Provide the [x, y] coordinate of the cell's center where the given text is located.  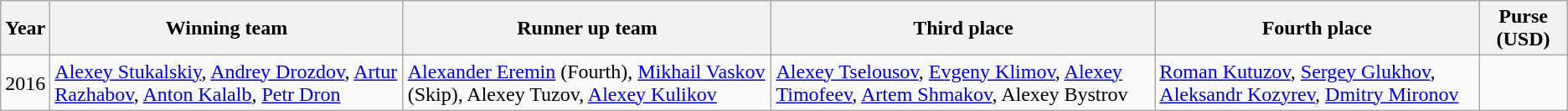
Third place [963, 29]
Alexey Stukalskiy, Andrey Drozdov, Artur Razhabov, Anton Kalalb, Petr Dron [226, 82]
Purse (USD) [1523, 29]
Roman Kutuzov, Sergey Glukhov, Aleksandr Kozyrev, Dmitry Mironov [1317, 82]
Runner up team [587, 29]
Winning team [226, 29]
Alexey Tselousov, Evgeny Klimov, Alexey Timofeev, Artem Shmakov, Alexey Bystrov [963, 82]
Alexander Eremin (Fourth), Mikhail Vaskov (Skip), Alexey Tuzov, Alexey Kulikov [587, 82]
Fourth place [1317, 29]
2016 [25, 82]
Year [25, 29]
